Return (x, y) of the center of cell containing provided text 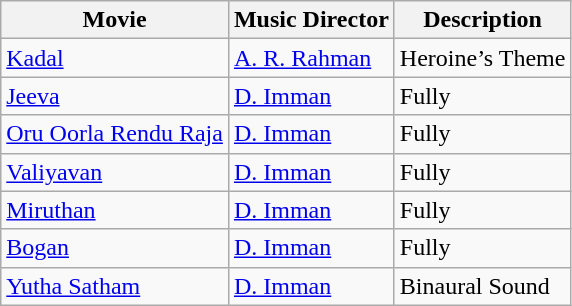
Binaural Sound (482, 286)
Heroine’s Theme (482, 58)
Music Director (311, 20)
Miruthan (115, 210)
Yutha Satham (115, 286)
Oru Oorla Rendu Raja (115, 134)
Description (482, 20)
Valiyavan (115, 172)
A. R. Rahman (311, 58)
Bogan (115, 248)
Kadal (115, 58)
Movie (115, 20)
Jeeva (115, 96)
